Detect which cell encompasses the target text, then output its (X, Y) center coordinate. 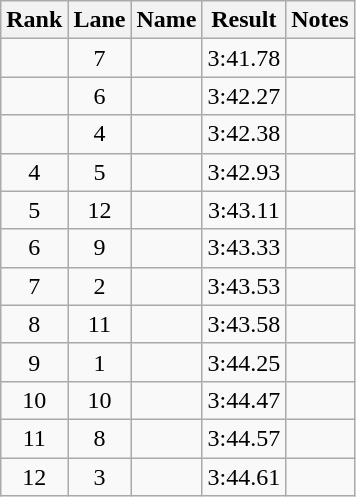
3:44.47 (244, 400)
1 (100, 362)
3:43.33 (244, 248)
3:44.57 (244, 438)
3:43.53 (244, 286)
Notes (320, 20)
Rank (34, 20)
3:43.11 (244, 210)
3:44.61 (244, 477)
Name (166, 20)
3 (100, 477)
3:42.93 (244, 172)
3:44.25 (244, 362)
Lane (100, 20)
3:43.58 (244, 324)
3:42.38 (244, 134)
3:41.78 (244, 58)
3:42.27 (244, 96)
Result (244, 20)
2 (100, 286)
